Return the [x, y] coordinate for the center point of the cell that contains the specified text.  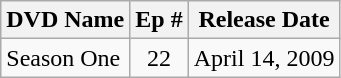
Ep # [159, 20]
April 14, 2009 [264, 58]
DVD Name [66, 20]
22 [159, 58]
Season One [66, 58]
Release Date [264, 20]
